For the text-containing cell, return its midpoint in (x, y) coordinate format. 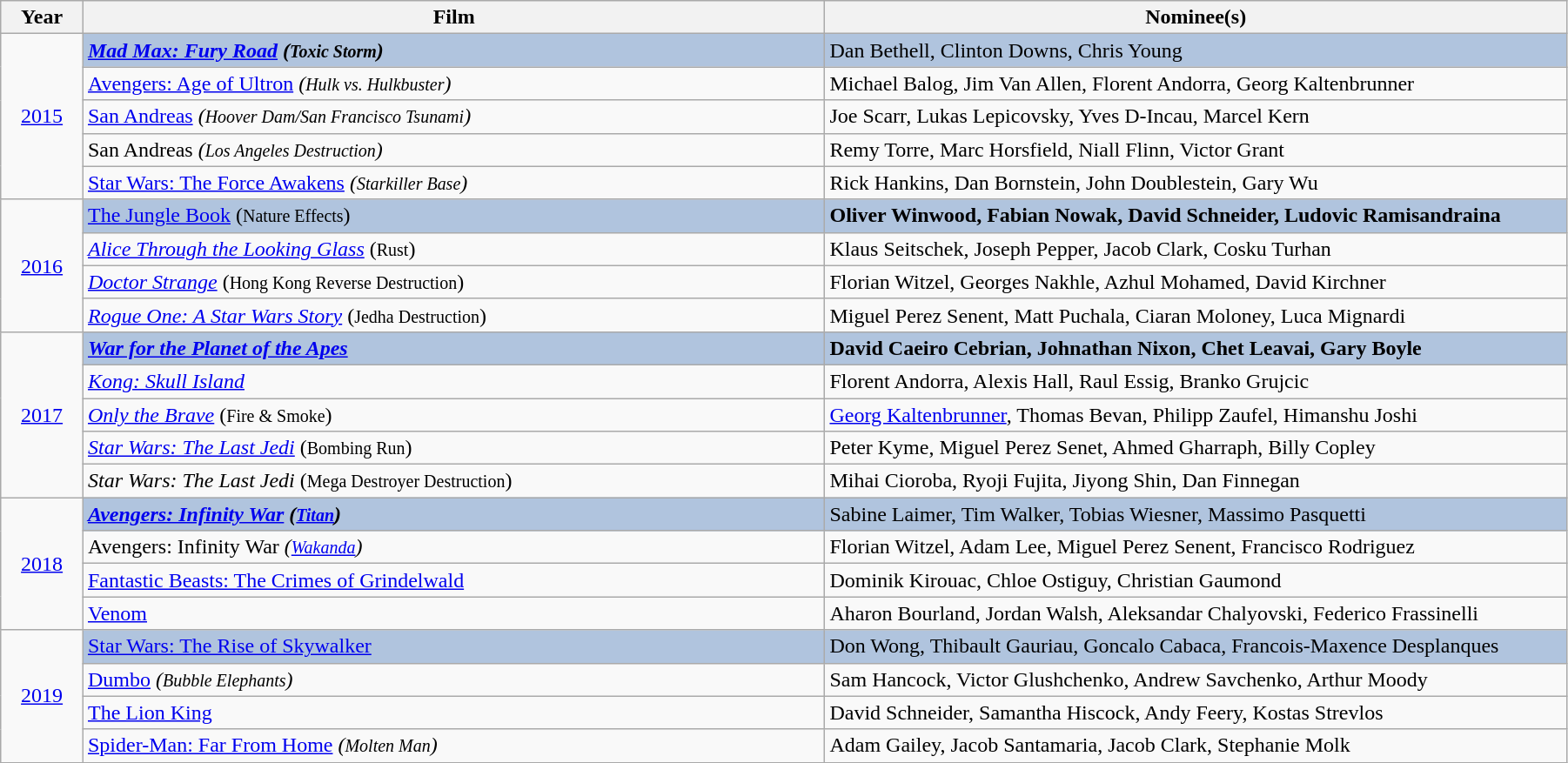
2015 (42, 117)
Rick Hankins, Dan Bornstein, John Doublestein, Gary Wu (1196, 183)
Avengers: Infinity War (Wakanda) (453, 547)
David Schneider, Samantha Hiscock, Andy Feery, Kostas Strevlos (1196, 713)
Oliver Winwood, Fabian Nowak, David Schneider, Ludovic Ramisandraina (1196, 216)
Sabine Laimer, Tim Walker, Tobias Wiesner, Massimo Pasquetti (1196, 514)
2019 (42, 696)
Dan Bethell, Clinton Downs, Chris Young (1196, 50)
Alice Through the Looking Glass (Rust) (453, 249)
Film (453, 17)
Florent Andorra, Alexis Hall, Raul Essig, Branko Grujcic (1196, 381)
Mihai Cioroba, Ryoji Fujita, Jiyong Shin, Dan Finnegan (1196, 481)
Georg Kaltenbrunner, Thomas Bevan, Philipp Zaufel, Himanshu Joshi (1196, 415)
Avengers: Age of Ultron (Hulk vs. Hulkbuster) (453, 84)
Florian Witzel, Adam Lee, Miguel Perez Senent, Francisco Rodriguez (1196, 547)
Klaus Seitschek, Joseph Pepper, Jacob Clark, Cosku Turhan (1196, 249)
Joe Scarr, Lukas Lepicovsky, Yves D-Incau, Marcel Kern (1196, 117)
2017 (42, 414)
Aharon Bourland, Jordan Walsh, Aleksandar Chalyovski, Federico Frassinelli (1196, 613)
Miguel Perez Senent, Matt Puchala, Ciaran Moloney, Luca Mignardi (1196, 315)
Only the Brave (Fire & Smoke) (453, 415)
Peter Kyme, Miguel Perez Senet, Ahmed Gharraph, Billy Copley (1196, 448)
The Lion King (453, 713)
David Caeiro Cebrian, Johnathan Nixon, Chet Leavai, Gary Boyle (1196, 348)
Sam Hancock, Victor Glushchenko, Andrew Savchenko, Arthur Moody (1196, 679)
Fantastic Beasts: The Crimes of Grindelwald (453, 580)
Adam Gailey, Jacob Santamaria, Jacob Clark, Stephanie Molk (1196, 746)
War for the Planet of the Apes (453, 348)
Dominik Kirouac, Chloe Ostiguy, Christian Gaumond (1196, 580)
The Jungle Book (Nature Effects) (453, 216)
Year (42, 17)
Don Wong, Thibault Gauriau, Goncalo Cabaca, Francois-Maxence Desplanques (1196, 646)
Florian Witzel, Georges Nakhle, Azhul Mohamed, David Kirchner (1196, 282)
Michael Balog, Jim Van Allen, Florent Andorra, Georg Kaltenbrunner (1196, 84)
Rogue One: A Star Wars Story (Jedha Destruction) (453, 315)
Doctor Strange (Hong Kong Reverse Destruction) (453, 282)
Mad Max: Fury Road (Toxic Storm) (453, 50)
Kong: Skull Island (453, 381)
Star Wars: The Rise of Skywalker (453, 646)
Avengers: Infinity War (Titan) (453, 514)
2016 (42, 265)
Star Wars: The Last Jedi (Mega Destroyer Destruction) (453, 481)
Nominee(s) (1196, 17)
Star Wars: The Last Jedi (Bombing Run) (453, 448)
San Andreas (Los Angeles Destruction) (453, 150)
Star Wars: The Force Awakens (Starkiller Base) (453, 183)
San Andreas (Hoover Dam/San Francisco Tsunami) (453, 117)
2018 (42, 564)
Dumbo (Bubble Elephants) (453, 679)
Venom (453, 613)
Remy Torre, Marc Horsfield, Niall Flinn, Victor Grant (1196, 150)
Spider-Man: Far From Home (Molten Man) (453, 746)
